Determine the (x, y) coordinate at the center of the cell enclosing the given text.  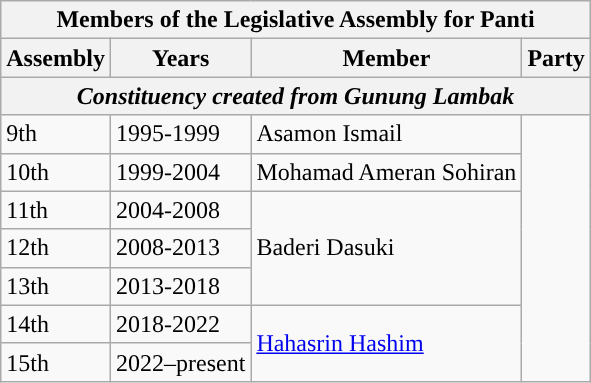
Hahasrin Hashim (386, 343)
10th (56, 172)
14th (56, 324)
Mohamad Ameran Sohiran (386, 172)
Baderi Dasuki (386, 248)
13th (56, 286)
1999-2004 (180, 172)
Members of the Legislative Assembly for Panti (296, 20)
2018-2022 (180, 324)
Years (180, 58)
9th (56, 134)
2004-2008 (180, 210)
Constituency created from Gunung Lambak (296, 96)
Asamon Ismail (386, 134)
15th (56, 362)
Assembly (56, 58)
12th (56, 248)
11th (56, 210)
2008-2013 (180, 248)
Member (386, 58)
2022–present (180, 362)
Party (556, 58)
2013-2018 (180, 286)
1995-1999 (180, 134)
